Search for the cell housing the specified text and yield its (x, y) center coordinate. 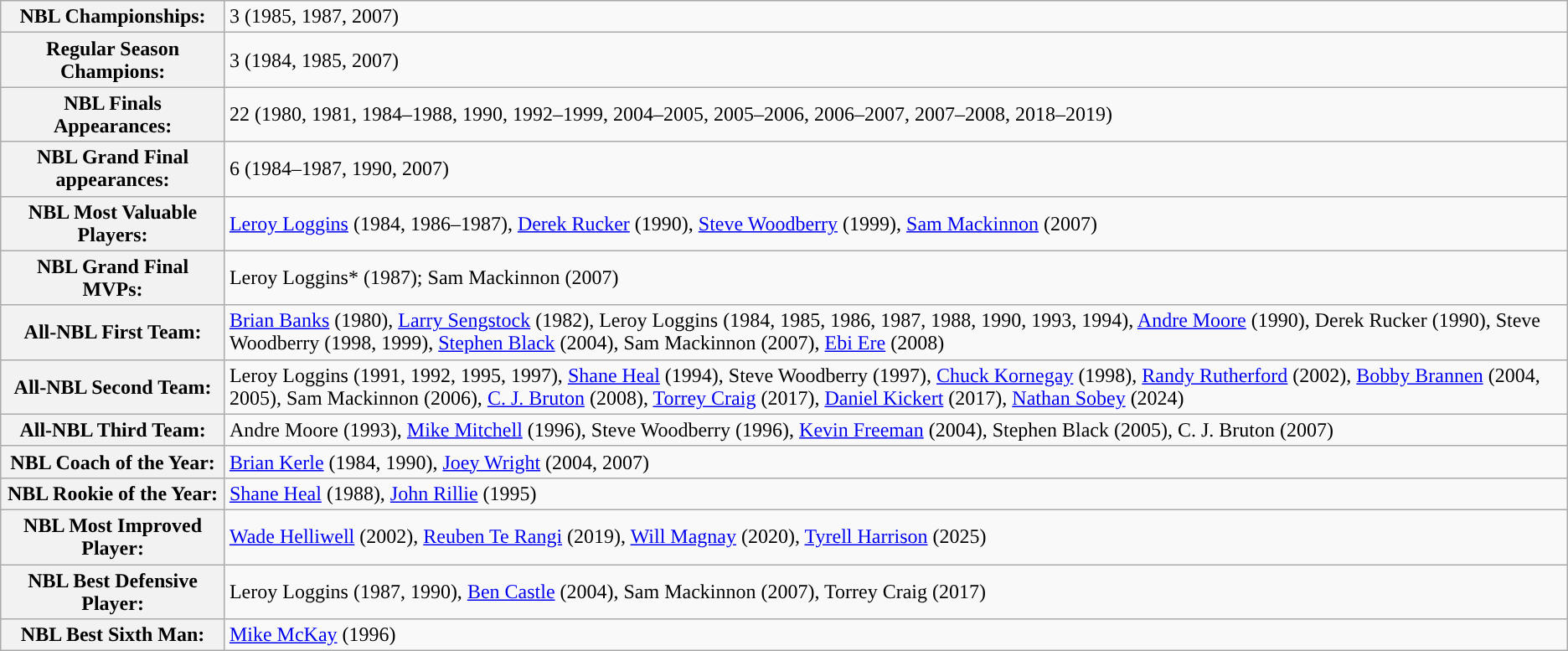
NBL Best Sixth Man: (113, 635)
Leroy Loggins (1984, 1986–1987), Derek Rucker (1990), Steve Woodberry (1999), Sam Mackinnon (2007) (896, 223)
Brian Kerle (1984, 1990), Joey Wright (2004, 2007) (896, 462)
NBL Grand Final appearances: (113, 169)
3 (1985, 1987, 2007) (896, 17)
NBL Rookie of the Year: (113, 493)
Wade Helliwell (2002), Reuben Te Rangi (2019), Will Magnay (2020), Tyrell Harrison (2025) (896, 536)
NBL Grand Final MVPs: (113, 278)
6 (1984–1987, 1990, 2007) (896, 169)
Leroy Loggins* (1987); Sam Mackinnon (2007) (896, 278)
22 (1980, 1981, 1984–1988, 1990, 1992–1999, 2004–2005, 2005–2006, 2006–2007, 2007–2008, 2018–2019) (896, 114)
NBL Championships: (113, 17)
NBL Best Defensive Player: (113, 592)
Andre Moore (1993), Mike Mitchell (1996), Steve Woodberry (1996), Kevin Freeman (2004), Stephen Black (2005), C. J. Bruton (2007) (896, 430)
NBL Coach of the Year: (113, 462)
Leroy Loggins (1987, 1990), Ben Castle (2004), Sam Mackinnon (2007), Torrey Craig (2017) (896, 592)
All-NBL First Team: (113, 332)
3 (1984, 1985, 2007) (896, 60)
NBL Finals Appearances: (113, 114)
NBL Most Valuable Players: (113, 223)
Shane Heal (1988), John Rillie (1995) (896, 493)
All-NBL Third Team: (113, 430)
Mike McKay (1996) (896, 635)
All-NBL Second Team: (113, 387)
Regular Season Champions: (113, 60)
NBL Most Improved Player: (113, 536)
